Provide the [X, Y] coordinate of the cell's center where the given text is located.  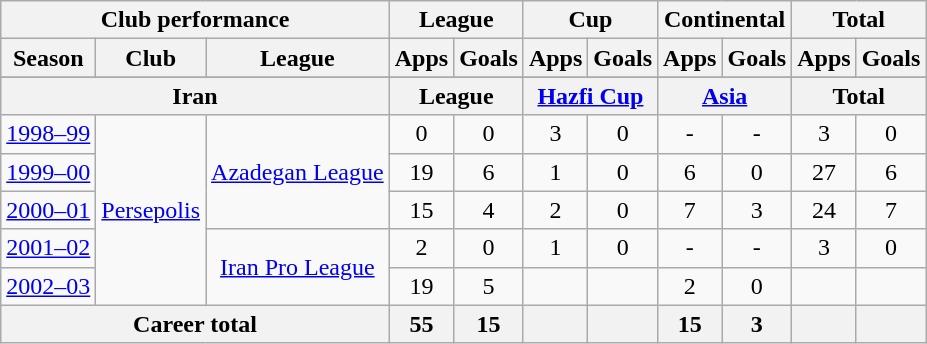
2001–02 [48, 248]
5 [489, 286]
1998–99 [48, 134]
Career total [195, 324]
Club performance [195, 20]
2000–01 [48, 210]
27 [824, 172]
55 [421, 324]
Asia [725, 96]
2002–03 [48, 286]
Iran [195, 96]
Continental [725, 20]
Iran Pro League [298, 267]
Persepolis [151, 210]
1999–00 [48, 172]
Azadegan League [298, 172]
Season [48, 58]
Hazfi Cup [590, 96]
Cup [590, 20]
Club [151, 58]
4 [489, 210]
24 [824, 210]
